Determine the (x, y) coordinate at the center of the cell enclosing the given text.  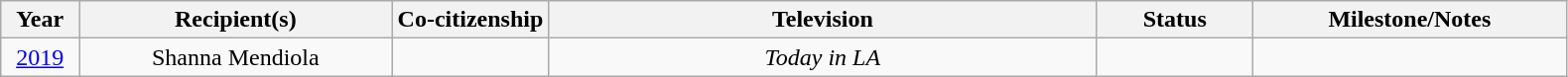
2019 (40, 57)
Shanna Mendiola (236, 57)
Today in LA (823, 57)
Milestone/Notes (1409, 20)
Television (823, 20)
Status (1175, 20)
Co-citizenship (470, 20)
Year (40, 20)
Recipient(s) (236, 20)
